Pinpoint the cell where the given text exists, returning its [X, Y] midpoint coordinate. 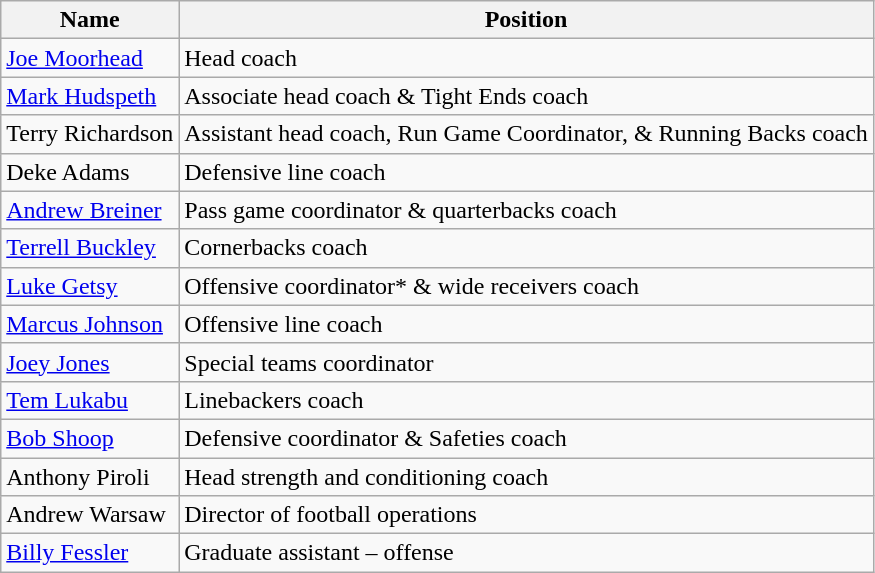
Position [526, 20]
Andrew Warsaw [90, 515]
Offensive coordinator* & wide receivers coach [526, 286]
Linebackers coach [526, 400]
Terrell Buckley [90, 248]
Deke Adams [90, 172]
Graduate assistant – offense [526, 553]
Joey Jones [90, 362]
Director of football operations [526, 515]
Special teams coordinator [526, 362]
Andrew Breiner [90, 210]
Terry Richardson [90, 134]
Marcus Johnson [90, 324]
Bob Shoop [90, 438]
Joe Moorhead [90, 58]
Assistant head coach, Run Game Coordinator, & Running Backs coach [526, 134]
Luke Getsy [90, 286]
Pass game coordinator & quarterbacks coach [526, 210]
Cornerbacks coach [526, 248]
Head strength and conditioning coach [526, 477]
Associate head coach & Tight Ends coach [526, 96]
Mark Hudspeth [90, 96]
Tem Lukabu [90, 400]
Billy Fessler [90, 553]
Name [90, 20]
Defensive coordinator & Safeties coach [526, 438]
Offensive line coach [526, 324]
Head coach [526, 58]
Defensive line coach [526, 172]
Anthony Piroli [90, 477]
